From the cell containing the given text, extract its center point as [X, Y] coordinate. 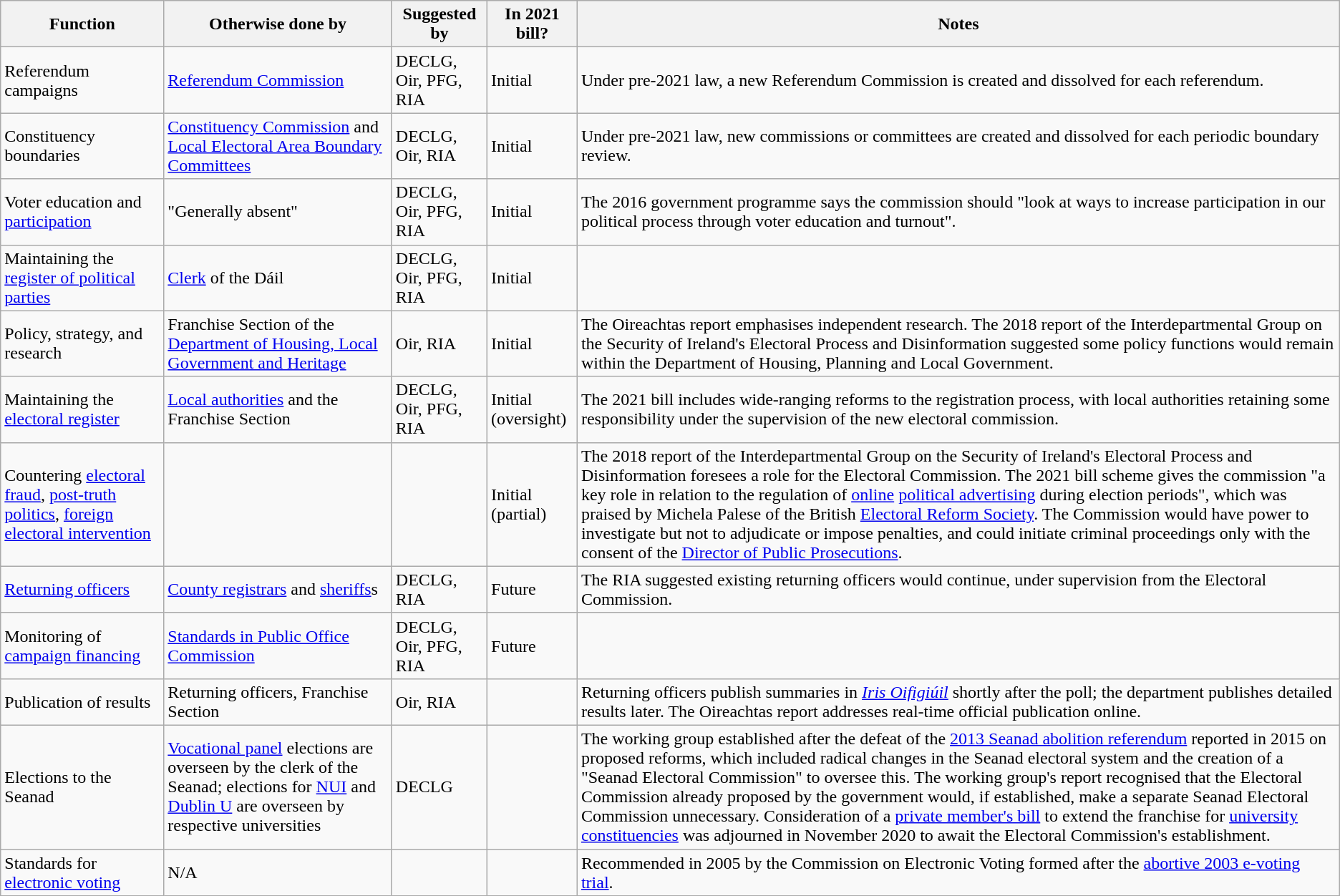
Initial (oversight) [533, 409]
Standards in Public Office Commission [278, 646]
Monitoring of campaign financing [82, 646]
DECLG, RIA [440, 590]
Elections to the Seanad [82, 787]
Returning officers, Franchise Section [278, 701]
Constituency Commission and Local Electoral Area Boundary Committees [278, 146]
Voter education and participation [82, 212]
Standards for electronic voting [82, 872]
Otherwise done by [278, 24]
Maintaining the electoral register [82, 409]
Recommended in 2005 by the Commission on Electronic Voting formed after the abortive 2003 e-voting trial. [958, 872]
In 2021 bill? [533, 24]
Clerk of the Dáil [278, 278]
DECLG [440, 787]
"Generally absent" [278, 212]
Publication of results [82, 701]
Referendum Commission [278, 80]
Initial (partial) [533, 504]
Maintaining the register of political parties [82, 278]
DECLG, Oir, RIA [440, 146]
Referendum campaigns [82, 80]
N/A [278, 872]
Local authorities and the Franchise Section [278, 409]
Notes [958, 24]
Vocational panel elections are overseen by the clerk of the Seanad; elections for NUI and Dublin U are overseen by respective universities [278, 787]
Constituency boundaries [82, 146]
The RIA suggested existing returning officers would continue, under supervision from the Electoral Commission. [958, 590]
Under pre-2021 law, a new Referendum Commission is created and dissolved for each referendum. [958, 80]
Function [82, 24]
Returning officers [82, 590]
Policy, strategy, and research [82, 344]
Suggested by [440, 24]
Franchise Section of the Department of Housing, Local Government and Heritage [278, 344]
Under pre-2021 law, new commissions or committees are created and dissolved for each periodic boundary review. [958, 146]
County registrars and sheriffss [278, 590]
Countering electoral fraud, post-truth politics, foreign electoral intervention [82, 504]
